Pinpoint the cell where the given text exists, returning its [x, y] midpoint coordinate. 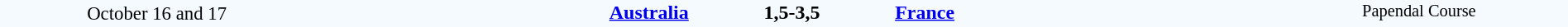
Australia [501, 12]
France [1082, 12]
1,5-3,5 [791, 12]
Papendal Course [1419, 13]
October 16 and 17 [157, 13]
